Identify which cell holds the provided text, then report its [X, Y] central coordinate. 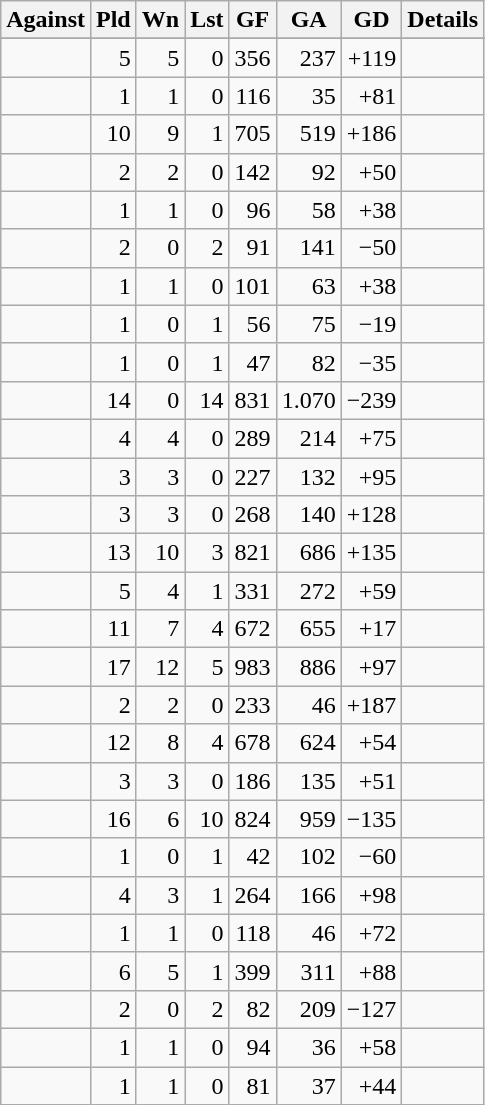
Details [443, 20]
+51 [372, 781]
678 [252, 743]
821 [252, 553]
+119 [372, 58]
289 [252, 438]
−35 [372, 362]
142 [252, 172]
140 [308, 515]
983 [252, 667]
+128 [372, 515]
227 [252, 477]
959 [308, 819]
519 [308, 134]
135 [308, 781]
63 [308, 286]
−60 [372, 857]
686 [308, 553]
214 [308, 438]
−239 [372, 400]
264 [252, 895]
886 [308, 667]
166 [308, 895]
+95 [372, 477]
36 [308, 1047]
94 [252, 1047]
101 [252, 286]
35 [308, 96]
13 [113, 553]
Lst [207, 20]
81 [252, 1085]
624 [308, 743]
705 [252, 134]
356 [252, 58]
9 [160, 134]
+58 [372, 1047]
+88 [372, 971]
11 [113, 629]
331 [252, 591]
831 [252, 400]
75 [308, 324]
1.070 [308, 400]
GF [252, 20]
+54 [372, 743]
47 [252, 362]
92 [308, 172]
+17 [372, 629]
42 [252, 857]
655 [308, 629]
91 [252, 248]
+186 [372, 134]
+81 [372, 96]
+187 [372, 705]
56 [252, 324]
824 [252, 819]
186 [252, 781]
−50 [372, 248]
96 [252, 210]
399 [252, 971]
8 [160, 743]
+97 [372, 667]
Wn [160, 20]
−127 [372, 1009]
7 [160, 629]
16 [113, 819]
311 [308, 971]
272 [308, 591]
−135 [372, 819]
141 [308, 248]
Against [46, 20]
GD [372, 20]
116 [252, 96]
118 [252, 933]
17 [113, 667]
268 [252, 515]
102 [308, 857]
Pld [113, 20]
+44 [372, 1085]
58 [308, 210]
37 [308, 1085]
+98 [372, 895]
209 [308, 1009]
233 [252, 705]
+75 [372, 438]
237 [308, 58]
+72 [372, 933]
+59 [372, 591]
+50 [372, 172]
+135 [372, 553]
GA [308, 20]
672 [252, 629]
−19 [372, 324]
132 [308, 477]
